Extract the [X, Y] coordinate from the center of the cell holding the provided text.  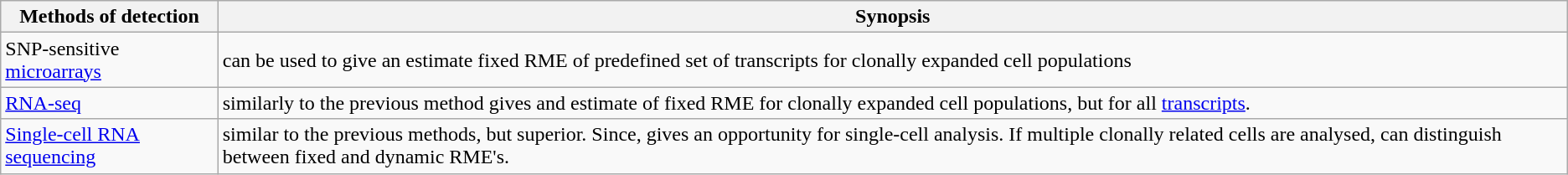
Single-cell RNA sequencing [109, 146]
Synopsis [893, 17]
similarly to the previous method gives and estimate of fixed RME for clonally expanded cell populations, but for all transcripts. [893, 103]
SNP-sensitive microarrays [109, 60]
RNA-seq [109, 103]
can be used to give an estimate fixed RME of predefined set of transcripts for clonally expanded cell populations [893, 60]
Methods of detection [109, 17]
